Output the (X, Y) coordinate of the center of the cell containing the given text.  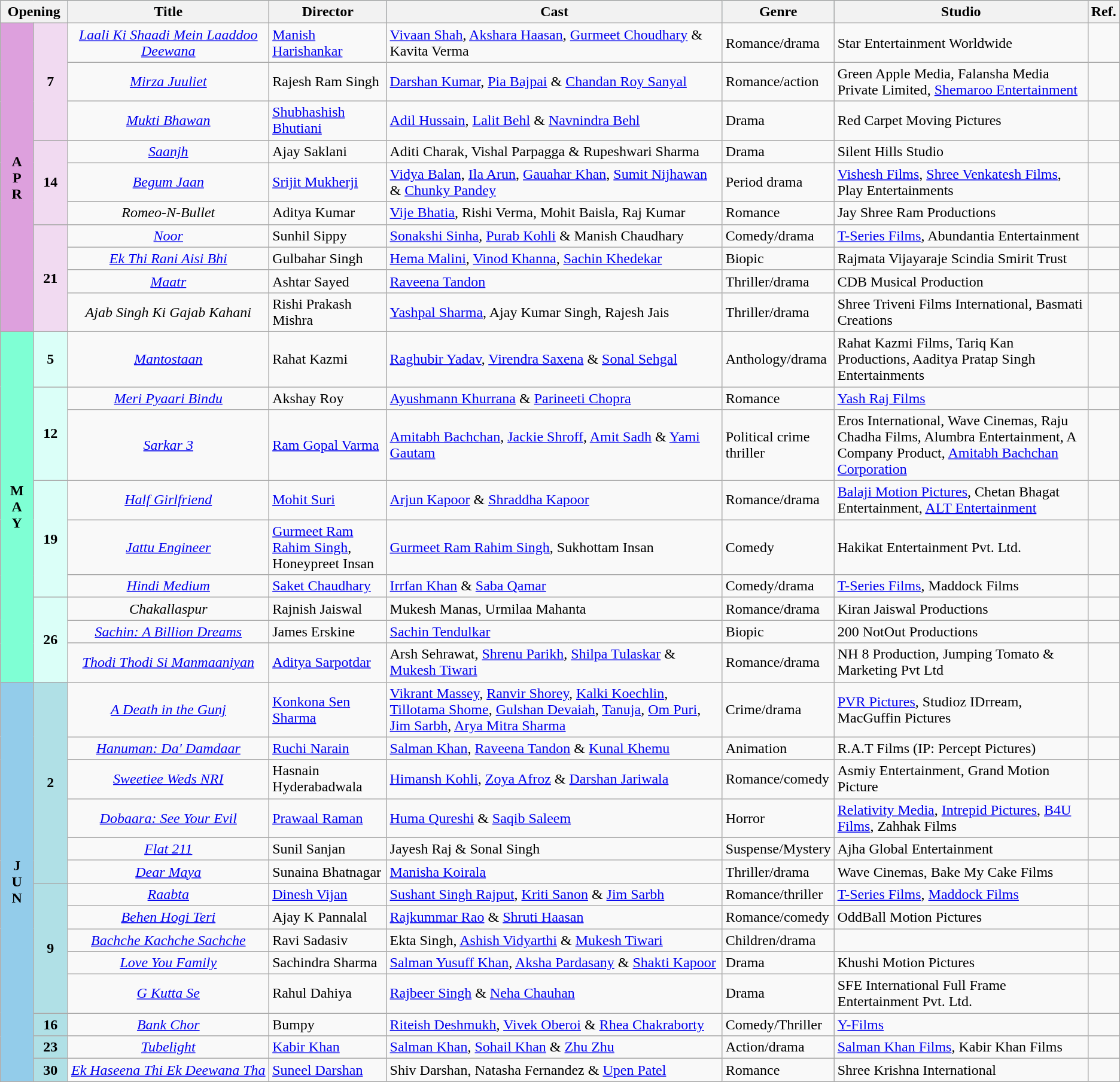
Kabir Khan (328, 1047)
Romeo-N-Bullet (169, 213)
Suspense/Mystery (778, 849)
Laali Ki Shaadi Mein Laaddoo Deewana (169, 43)
Genre (778, 12)
Sonakshi Sinha, Purab Kohli & Manish Chaudhary (554, 236)
Ajha Global Entertainment (961, 849)
30 (50, 1070)
Rahul Dahiya (328, 994)
Rahat Kazmi (328, 359)
Sunaina Bhatnagar (328, 871)
Ram Gopal Varma (328, 445)
Kiran Jaiswal Productions (961, 609)
Amitabh Bachchan, Jackie Shroff, Amit Sadh & Yami Gautam (554, 445)
Rahat Kazmi Films, Tariq Kan Productions, Aaditya Pratap Singh Entertainments (961, 359)
Tubelight (169, 1047)
Ekta Singh, Ashish Vidyarthi & Mukesh Tiwari (554, 940)
Ayushmann Khurrana & Parineeti Chopra (554, 398)
Director (328, 12)
Ashtar Sayed (328, 281)
JUN (17, 882)
9 (50, 947)
Sweetiee Weds NRI (169, 779)
R.A.T Films (IP: Percept Pictures) (961, 748)
2 (50, 782)
7 (50, 81)
MAY (17, 507)
Begum Jaan (169, 182)
Dobaara: See Your Evil (169, 818)
SFE International Full Frame Entertainment Pvt. Ltd. (961, 994)
Ravi Sadasiv (328, 940)
Raghubir Yadav, Virendra Saxena & Sonal Sehgal (554, 359)
Ek Haseena Thi Ek Deewana Tha (169, 1070)
Chakallaspur (169, 609)
Bachche Kachche Sachche (169, 940)
A Death in the Gunj (169, 709)
Red Carpet Moving Pictures (961, 121)
Anthology/drama (778, 359)
Bank Chor (169, 1025)
200 NotOut Productions (961, 632)
Gurmeet Ram Rahim Singh, Honeypreet Insan (328, 547)
Ajay K Pannalal (328, 917)
Jay Shree Ram Productions (961, 213)
Gulbahar Singh (328, 258)
Comedy/Thriller (778, 1025)
Relativity Media, Intrepid Pictures, B4U Films, Zahhak Films (961, 818)
Gurmeet Ram Rahim Singh, Sukhottam Insan (554, 547)
Salman Khan, Raveena Tandon & Kunal Khemu (554, 748)
23 (50, 1047)
Sunhil Sippy (328, 236)
Meri Pyaari Bindu (169, 398)
Rajmata Vijayaraje Scindia Smirit Trust (961, 258)
Shree Triveni Films International, Basmati Creations (961, 312)
Sushant Singh Rajput, Kriti Sanon & Jim Sarbh (554, 894)
Khushi Motion Pictures (961, 963)
Ajay Saklani (328, 151)
Sachin: A Billion Dreams (169, 632)
Sachindra Sharma (328, 963)
Hanuman: Da' Damdaar (169, 748)
Comedy (778, 547)
Mukti Bhawan (169, 121)
5 (50, 359)
Maatr (169, 281)
14 (50, 182)
Rajkummar Rao & Shruti Haasan (554, 917)
Balaji Motion Pictures, Chetan Bhagat Entertainment, ALT Entertainment (961, 500)
Suneel Darshan (328, 1070)
Jattu Engineer (169, 547)
Green Apple Media, Falansha Media Private Limited, Shemaroo Entertainment (961, 81)
Raveena Tandon (554, 281)
Aditya Sarpotdar (328, 663)
Vikrant Massey, Ranvir Shorey, Kalki Koechlin, Tillotama Shome, Gulshan Devaiah, Tanuja, Om Puri, Jim Sarbh, Arya Mitra Sharma (554, 709)
Irrfan Khan & Saba Qamar (554, 586)
Romance/action (778, 81)
Vidya Balan, Ila Arun, Gauahar Khan, Sumit Nijhawan & Chunky Pandey (554, 182)
Y-Films (961, 1025)
Silent Hills Studio (961, 151)
19 (50, 540)
James Erskine (328, 632)
12 (50, 433)
Manish Harishankar (328, 43)
G Kutta Se (169, 994)
APR (17, 178)
Mohit Suri (328, 500)
Animation (778, 748)
Ajab Singh Ki Gajab Kahani (169, 312)
Mirza Juuliet (169, 81)
Aditi Charak, Vishal Parpagga & Rupeshwari Sharma (554, 151)
Rajbeer Singh & Neha Chauhan (554, 994)
21 (50, 278)
Salman Khan Films, Kabir Khan Films (961, 1047)
CDB Musical Production (961, 281)
Akshay Roy (328, 398)
Title (169, 12)
Rajesh Ram Singh (328, 81)
Shubhashish Bhutiani (328, 121)
T-Series Films, Abundantia Entertainment (961, 236)
Hasnain Hyderabadwala (328, 779)
Salman Yusuff Khan, Aksha Pardasany & Shakti Kapoor (554, 963)
Action/drama (778, 1047)
OddBall Motion Pictures (961, 917)
Adil Hussain, Lalit Behl & Navnindra Behl (554, 121)
Manisha Koirala (554, 871)
Political crime thriller (778, 445)
Dinesh Vijan (328, 894)
Vishesh Films, Shree Venkatesh Films, Play Entertainments (961, 182)
PVR Pictures, Studioz IDrream, MacGuffin Pictures (961, 709)
Jayesh Raj & Sonal Singh (554, 849)
Wave Cinemas, Bake My Cake Films (961, 871)
Vivaan Shah, Akshara Haasan, Gurmeet Choudhary & Kavita Verma (554, 43)
Crime/drama (778, 709)
Prawaal Raman (328, 818)
Konkona Sen Sharma (328, 709)
Studio (961, 12)
Hindi Medium (169, 586)
Eros International, Wave Cinemas, Raju Chadha Films, Alumbra Entertainment, A Company Product, Amitabh Bachchan Corporation (961, 445)
NH 8 Production, Jumping Tomato & Marketing Pvt Ltd (961, 663)
Raabta (169, 894)
Star Entertainment Worldwide (961, 43)
Himansh Kohli, Zoya Afroz & Darshan Jariwala (554, 779)
Opening (34, 12)
Children/drama (778, 940)
Hema Malini, Vinod Khanna, Sachin Khedekar (554, 258)
Dear Maya (169, 871)
Yashpal Sharma, Ajay Kumar Singh, Rajesh Jais (554, 312)
Sachin Tendulkar (554, 632)
Love You Family (169, 963)
Huma Qureshi & Saqib Saleem (554, 818)
Mukesh Manas, Urmilaa Mahanta (554, 609)
Ek Thi Rani Aisi Bhi (169, 258)
26 (50, 640)
Salman Khan, Sohail Khan & Zhu Zhu (554, 1047)
Period drama (778, 182)
Shiv Darshan, Natasha Fernandez & Upen Patel (554, 1070)
Shree Krishna International (961, 1070)
Cast (554, 12)
Half Girlfriend (169, 500)
Ref. (1103, 12)
Romance/thriller (778, 894)
16 (50, 1025)
Srijit Mukherji (328, 182)
Arsh Sehrawat, Shrenu Parikh, Shilpa Tulaskar & Mukesh Tiwari (554, 663)
Horror (778, 818)
Ruchi Narain (328, 748)
Asmiy Entertainment, Grand Motion Picture (961, 779)
Saanjh (169, 151)
Flat 211 (169, 849)
Yash Raj Films (961, 398)
Darshan Kumar, Pia Bajpai & Chandan Roy Sanyal (554, 81)
Behen Hogi Teri (169, 917)
Sunil Sanjan (328, 849)
Vije Bhatia, Rishi Verma, Mohit Baisla, Raj Kumar (554, 213)
Rishi Prakash Mishra (328, 312)
Saket Chaudhary (328, 586)
Arjun Kapoor & Shraddha Kapoor (554, 500)
Riteish Deshmukh, Vivek Oberoi & Rhea Chakraborty (554, 1025)
Thodi Thodi Si Manmaaniyan (169, 663)
Bumpy (328, 1025)
Hakikat Entertainment Pvt. Ltd. (961, 547)
Aditya Kumar (328, 213)
Noor (169, 236)
Rajnish Jaiswal (328, 609)
Mantostaan (169, 359)
Sarkar 3 (169, 445)
